Identify which cell holds the provided text, then report its (X, Y) central coordinate. 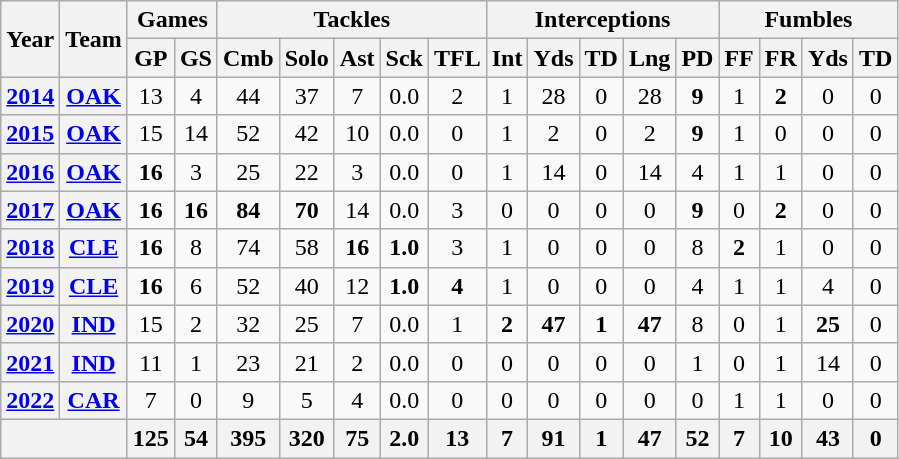
32 (248, 324)
42 (306, 134)
TFL (457, 58)
2022 (30, 400)
2017 (30, 210)
2020 (30, 324)
Team (94, 39)
CAR (94, 400)
23 (248, 362)
395 (248, 438)
320 (306, 438)
2.0 (404, 438)
Cmb (248, 58)
58 (306, 248)
70 (306, 210)
75 (357, 438)
Solo (306, 58)
6 (196, 286)
11 (150, 362)
91 (554, 438)
22 (306, 172)
84 (248, 210)
Year (30, 39)
5 (306, 400)
37 (306, 96)
Tackles (352, 20)
Ast (357, 58)
Games (172, 20)
40 (306, 286)
Fumbles (808, 20)
Lng (649, 58)
2016 (30, 172)
2021 (30, 362)
21 (306, 362)
GP (150, 58)
125 (150, 438)
43 (828, 438)
Int (507, 58)
54 (196, 438)
FF (739, 58)
Interceptions (602, 20)
PD (698, 58)
44 (248, 96)
12 (357, 286)
2015 (30, 134)
2018 (30, 248)
GS (196, 58)
2019 (30, 286)
74 (248, 248)
FR (780, 58)
2014 (30, 96)
Sck (404, 58)
